Output the [X, Y] coordinate of the center of the cell containing the given text.  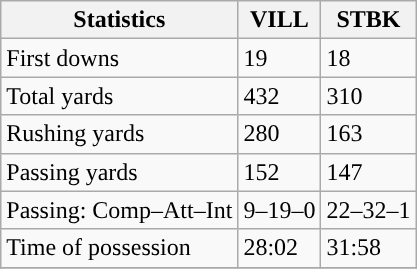
VILL [280, 20]
22–32–1 [368, 210]
9–19–0 [280, 210]
280 [280, 134]
147 [368, 172]
Passing: Comp–Att–Int [120, 210]
Statistics [120, 20]
18 [368, 58]
163 [368, 134]
STBK [368, 20]
Total yards [120, 96]
First downs [120, 58]
Passing yards [120, 172]
152 [280, 172]
Rushing yards [120, 134]
Time of possession [120, 248]
19 [280, 58]
31:58 [368, 248]
432 [280, 96]
310 [368, 96]
28:02 [280, 248]
